Pinpoint the cell where the given text exists, returning its (X, Y) midpoint coordinate. 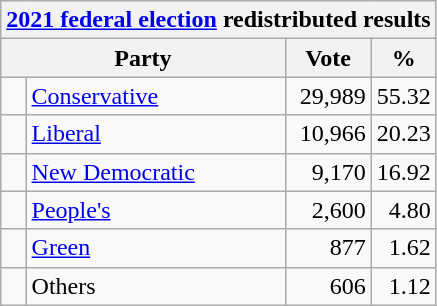
Conservative (156, 96)
People's (156, 210)
9,170 (328, 172)
1.62 (404, 248)
1.12 (404, 286)
29,989 (328, 96)
Party (143, 58)
606 (328, 286)
Others (156, 286)
2,600 (328, 210)
16.92 (404, 172)
New Democratic (156, 172)
10,966 (328, 134)
Vote (328, 58)
2021 federal election redistributed results (218, 20)
877 (328, 248)
Green (156, 248)
4.80 (404, 210)
20.23 (404, 134)
55.32 (404, 96)
% (404, 58)
Liberal (156, 134)
